Determine the (X, Y) coordinate at the center of the cell enclosing the given text.  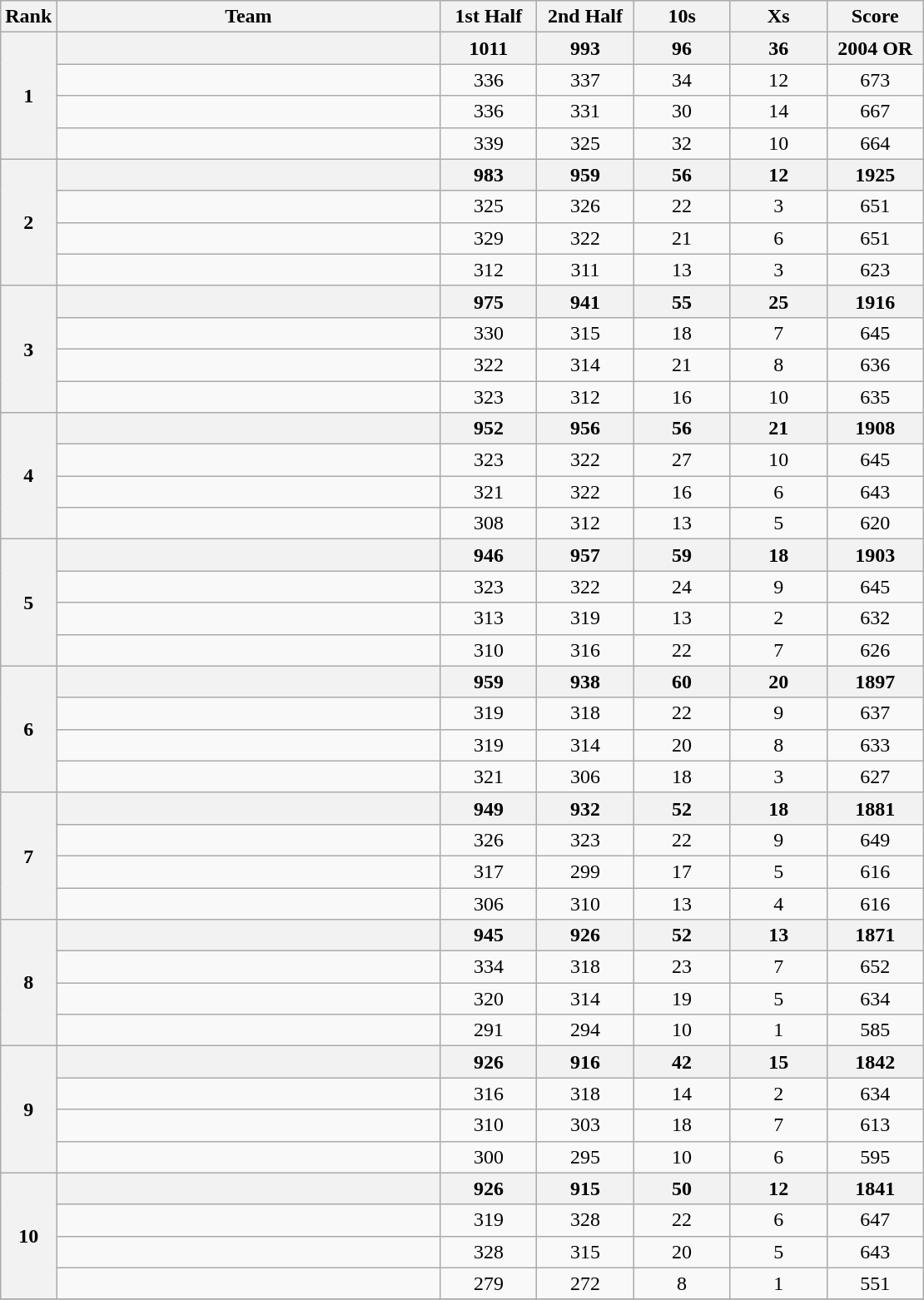
956 (585, 429)
1011 (489, 48)
50 (682, 1188)
1897 (875, 682)
635 (875, 397)
291 (489, 1030)
627 (875, 777)
313 (489, 618)
623 (875, 270)
633 (875, 745)
1925 (875, 175)
647 (875, 1220)
Score (875, 17)
1903 (875, 555)
673 (875, 80)
938 (585, 682)
339 (489, 143)
331 (585, 112)
23 (682, 967)
32 (682, 143)
1908 (875, 429)
Xs (778, 17)
303 (585, 1125)
300 (489, 1157)
1841 (875, 1188)
636 (875, 365)
652 (875, 967)
620 (875, 523)
30 (682, 112)
317 (489, 871)
337 (585, 80)
Team (248, 17)
957 (585, 555)
2nd Half (585, 17)
916 (585, 1062)
15 (778, 1062)
632 (875, 618)
941 (585, 301)
1842 (875, 1062)
10s (682, 17)
595 (875, 1157)
637 (875, 713)
299 (585, 871)
664 (875, 143)
993 (585, 48)
55 (682, 301)
17 (682, 871)
945 (489, 935)
96 (682, 48)
667 (875, 112)
915 (585, 1188)
613 (875, 1125)
551 (875, 1283)
329 (489, 238)
295 (585, 1157)
19 (682, 999)
311 (585, 270)
330 (489, 333)
42 (682, 1062)
949 (489, 808)
60 (682, 682)
Rank (28, 17)
59 (682, 555)
585 (875, 1030)
1871 (875, 935)
932 (585, 808)
649 (875, 840)
983 (489, 175)
1916 (875, 301)
975 (489, 301)
952 (489, 429)
1881 (875, 808)
36 (778, 48)
626 (875, 650)
308 (489, 523)
34 (682, 80)
1st Half (489, 17)
272 (585, 1283)
320 (489, 999)
25 (778, 301)
294 (585, 1030)
27 (682, 460)
334 (489, 967)
946 (489, 555)
24 (682, 587)
2004 OR (875, 48)
279 (489, 1283)
